Identify which cell holds the provided text, then report its [x, y] central coordinate. 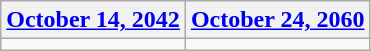
October 24, 2060 [278, 20]
October 14, 2042 [94, 20]
